Search for the cell housing the specified text and yield its [x, y] center coordinate. 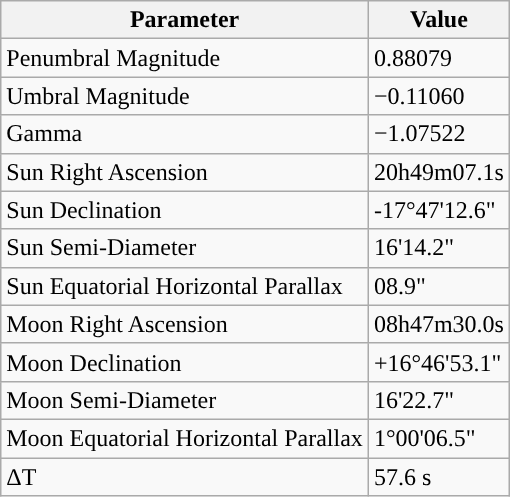
0.88079 [438, 58]
20h49m07.1s [438, 172]
+16°46'53.1" [438, 362]
Parameter [185, 20]
16'22.7" [438, 400]
08.9" [438, 286]
Moon Declination [185, 362]
16'14.2" [438, 248]
Moon Semi-Diameter [185, 400]
Moon Right Ascension [185, 324]
−0.11060 [438, 96]
−1.07522 [438, 134]
Moon Equatorial Horizontal Parallax [185, 438]
Sun Declination [185, 210]
Sun Right Ascension [185, 172]
Sun Equatorial Horizontal Parallax [185, 286]
1°00'06.5" [438, 438]
Umbral Magnitude [185, 96]
Sun Semi-Diameter [185, 248]
Penumbral Magnitude [185, 58]
08h47m30.0s [438, 324]
Value [438, 20]
57.6 s [438, 477]
-17°47'12.6" [438, 210]
Gamma [185, 134]
ΔT [185, 477]
